Provide the (X, Y) coordinate of the cell's center where the given text is located.  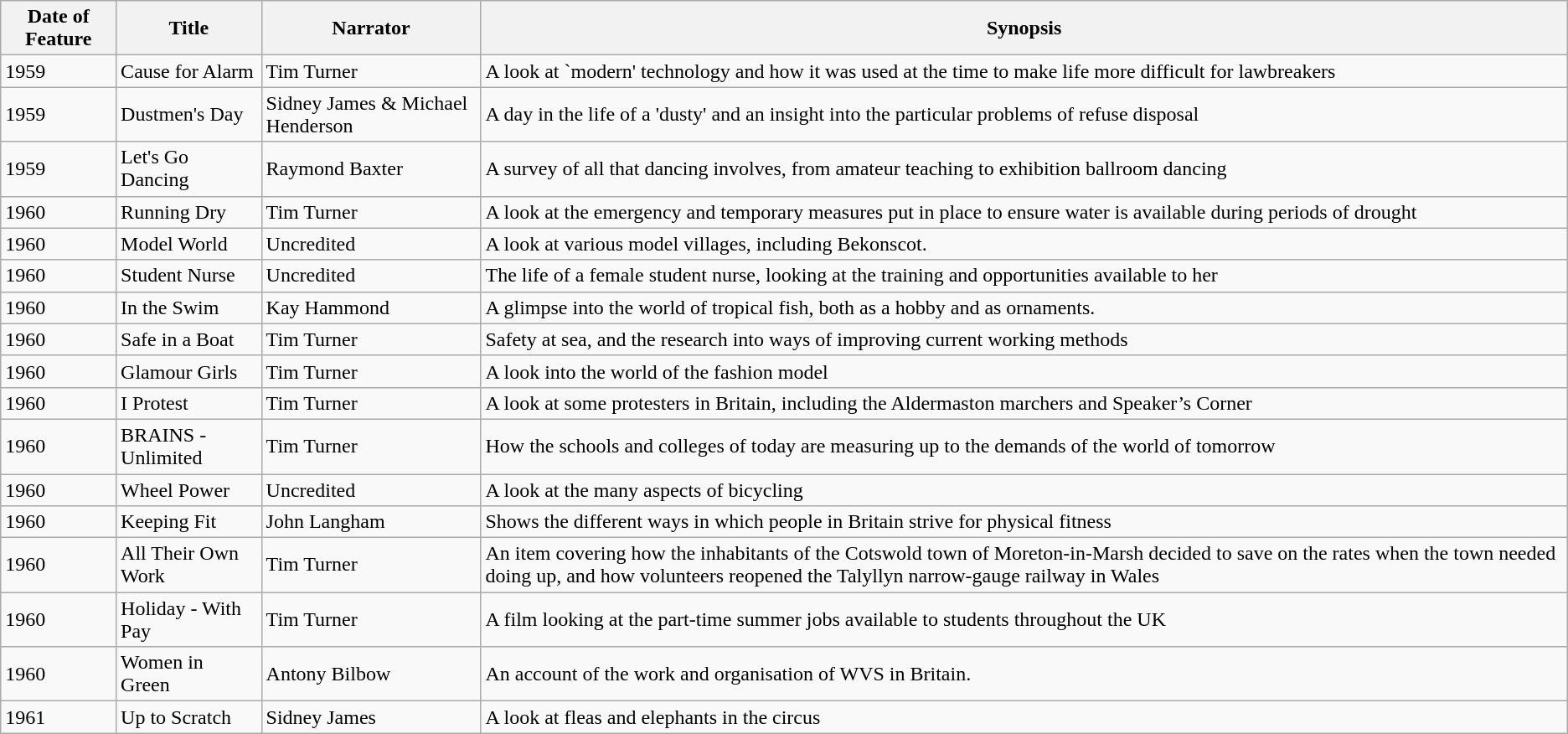
Sidney James (371, 717)
Wheel Power (189, 490)
All Their Own Work (189, 565)
Student Nurse (189, 276)
Women in Green (189, 674)
A survey of all that dancing involves, from amateur teaching to exhibition ballroom dancing (1024, 169)
Shows the different ways in which people in Britain strive for physical fitness (1024, 522)
Sidney James & Michael Henderson (371, 114)
A look at `modern' technology and how it was used at the time to make life more difficult for lawbreakers (1024, 71)
John Langham (371, 522)
Dustmen's Day (189, 114)
How the schools and colleges of today are measuring up to the demands of the world of tomorrow (1024, 446)
Antony Bilbow (371, 674)
An account of the work and organisation of WVS in Britain. (1024, 674)
In the Swim (189, 308)
Glamour Girls (189, 371)
Date of Feature (59, 28)
Let's Go Dancing (189, 169)
Keeping Fit (189, 522)
Title (189, 28)
Kay Hammond (371, 308)
Raymond Baxter (371, 169)
BRAINS - Unlimited (189, 446)
A look at fleas and elephants in the circus (1024, 717)
Safe in a Boat (189, 339)
Up to Scratch (189, 717)
Cause for Alarm (189, 71)
A look at the many aspects of bicycling (1024, 490)
A look at the emergency and temporary measures put in place to ensure water is available during periods of drought (1024, 212)
A look at some protesters in Britain, including the Aldermaston marchers and Speaker’s Corner (1024, 403)
Synopsis (1024, 28)
A look at various model villages, including Bekonscot. (1024, 244)
Running Dry (189, 212)
A film looking at the part-time summer jobs available to students throughout the UK (1024, 620)
A glimpse into the world of tropical fish, both as a hobby and as ornaments. (1024, 308)
Model World (189, 244)
The life of a female student nurse, looking at the training and opportunities available to her (1024, 276)
Narrator (371, 28)
A day in the life of a 'dusty' and an insight into the particular problems of refuse disposal (1024, 114)
I Protest (189, 403)
A look into the world of the fashion model (1024, 371)
Holiday - With Pay (189, 620)
1961 (59, 717)
Safety at sea, and the research into ways of improving current working methods (1024, 339)
